Output the (x, y) coordinate of the center of the cell containing the given text.  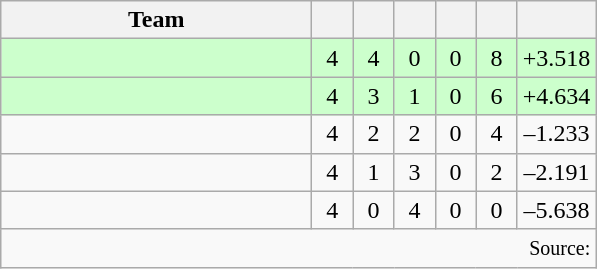
Team (156, 20)
+4.634 (556, 96)
Source: (298, 248)
–1.233 (556, 134)
6 (496, 96)
–2.191 (556, 172)
8 (496, 58)
–5.638 (556, 210)
+3.518 (556, 58)
